Search for the cell housing the specified text and yield its (X, Y) center coordinate. 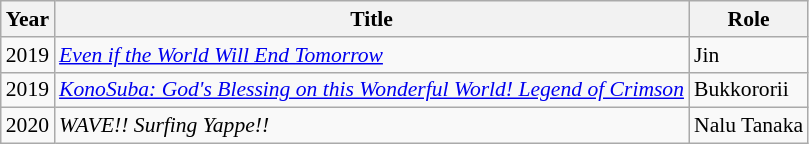
WAVE!! Surfing Yappe!! (372, 126)
Jin (748, 55)
Bukkororii (748, 90)
Year (28, 19)
KonoSuba: God's Blessing on this Wonderful World! Legend of Crimson (372, 90)
2020 (28, 126)
Nalu Tanaka (748, 126)
Title (372, 19)
Even if the World Will End Tomorrow (372, 55)
Role (748, 19)
